Scan for the cell matching the given text and deliver its [x, y] coordinate at center. 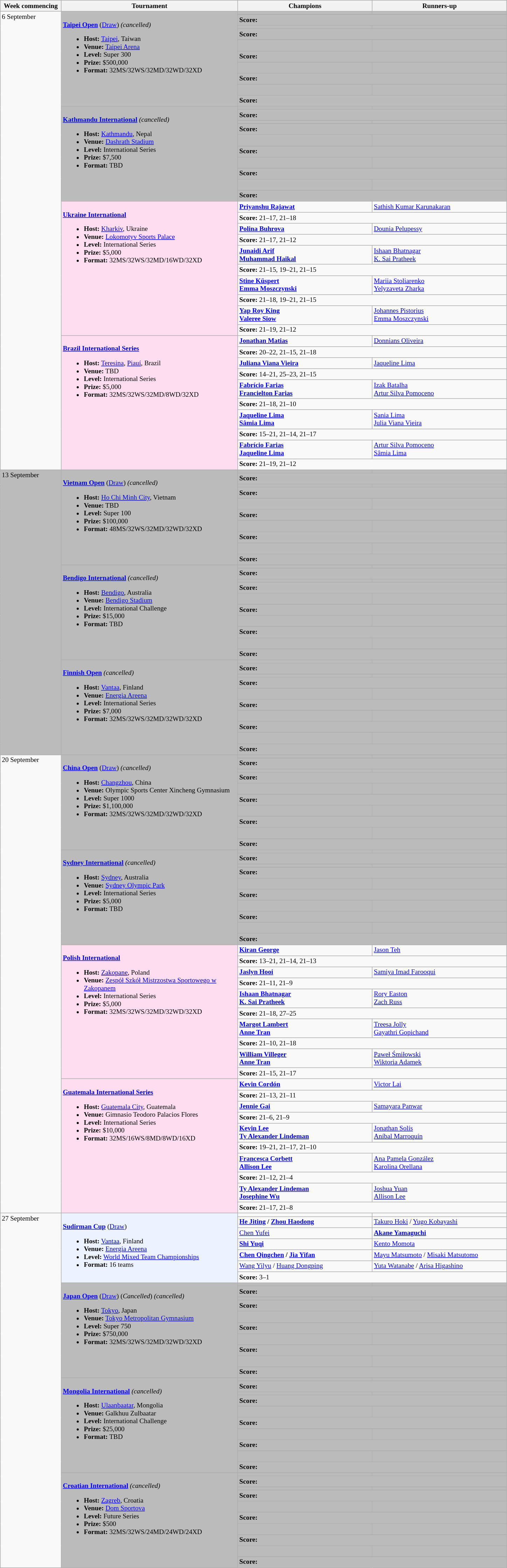
Rory Easton Zach Russ [439, 998]
Artur Silva Pomoceno Sâmia Lima [439, 449]
Score: 21–17, 21–8 [372, 1208]
Score: 14–21, 25–23, 21–15 [372, 374]
Champions [305, 6]
Jonathan Matias [305, 341]
Samayara Panwar [439, 1107]
Donnians Oliveira [439, 341]
Score: 21–18, 19–21, 21–15 [372, 300]
Week commencing [31, 6]
Score: 21–6, 21–9 [372, 1118]
Jaslyn Hooi [305, 972]
Wang Yilyu / Huang Dongping [305, 1266]
Mariia Stoliarenko Yelyzaveta Zharka [439, 285]
Score: 21–17, 21–18 [372, 218]
Brazil International SeriesHost: Teresina, Piauí, BrazilVenue: TBDLevel: International SeriesPrize: $5,000Format: 32MS/32WS/32MD/8WD/32XD [150, 403]
Jaqueline Lima [439, 363]
Tournament [150, 6]
Score: 15–21, 21–14, 21–17 [372, 434]
Ty Alexander Lindeman Josephine Wu [305, 1193]
Score: 21–18, 21–10 [372, 404]
Johannes Pistorius Emma Moszczynski [439, 315]
Score: 21–10, 21–18 [372, 1043]
Score: 21–18, 27–25 [372, 1013]
Score: 3–1 [372, 1277]
Stine Küspert Emma Moszczynski [305, 285]
Francesca Corbett Allison Lee [305, 1163]
Sathish Kumar Karunakaran [439, 207]
13 September [31, 612]
Kevin Lee Ty Alexander Lindeman [305, 1132]
Score: 21–12, 21–4 [372, 1178]
Score: 20–22, 21–15, 21–18 [372, 352]
Fabrício Farias Jaqueline Lima [305, 449]
Jonathan Solís Aníbal Marroquín [439, 1132]
Score: 19–21, 21–17, 21–10 [372, 1147]
Kento Momota [439, 1244]
Junaidi Arif Muhammad Haikal [305, 255]
20 September [31, 984]
Ukraine InternationalHost: Kharkiv, UkraineVenue: Lokomotyv Sports PalaceLevel: International SeriesPrize: $5,000Format: 32MS/32WS/32MD/16WD/32XD [150, 268]
He Jiting / Zhou Haodong [305, 1222]
Finnish Open (cancelled)Host: Vantaa, FinlandVenue: Energia AreenaLevel: International SeriesPrize: $7,000Format: 32MS/32WS/32MD/32WD/32XD [150, 707]
Shi Yuqi [305, 1244]
Chen Qingchen / Jia Yifan [305, 1255]
Score: 21–13, 21–11 [372, 1095]
Victor Lai [439, 1085]
Kathmandu International (cancelled)Host: Kathmandu, NepalVenue: Dashrath StadiumLevel: International SeriesPrize: $7,500Format: TBD [150, 154]
Kiran George [305, 950]
Joshua Yuan Allison Lee [439, 1193]
Mongolia International (cancelled)Host: Ulaanbaatar, MongoliaVenue: Galkhuu ZulbaatarLevel: International ChallengePrize: $25,000Format: TBD [150, 1425]
Croatian International (cancelled)Host: Zagreb, CroatiaVenue: Dom SportovaLevel: Future SeriesPrize: $500Format: 32MS/32WS/24MD/24WD/24XD [150, 1520]
Priyanshu Rajawat [305, 207]
Ana Pamela González Karolina Orellana [439, 1163]
Sania Lima Julia Viana Vieira [439, 419]
Samiya Imad Farooqui [439, 972]
William Villeger Anne Tran [305, 1058]
Kevin Cordón [305, 1085]
Score: 21–15, 21–17 [372, 1073]
Bendigo International (cancelled)Host: Bendigo, AustraliaVenue: Bendigo StadiumLevel: International ChallengePrize: $15,000Format: TBD [150, 612]
Takuro Hoki / Yugo Kobayashi [439, 1222]
Sydney International (cancelled)Host: Sydney, AustraliaVenue: Sydney Olympic ParkLevel: International SeriesPrize: $5,000Format: TBD [150, 897]
Fabrício Farias Francielton Farias [305, 389]
Jennie Gai [305, 1107]
Score: 21–17, 21–12 [372, 240]
Mayu Matsumoto / Misaki Matsutomo [439, 1255]
Margot Lambert Anne Tran [305, 1028]
Score: 21–11, 21–9 [372, 983]
Akane Yamaguchi [439, 1233]
27 September [31, 1390]
Juliana Viana Vieira [305, 363]
Izak Batalha Artur Silva Pomoceno [439, 389]
Dounia Pelupessy [439, 229]
6 September [31, 241]
Yuta Watanabe / Arisa Higashino [439, 1266]
Paweł Śmiłowski Wiktoria Adamek [439, 1058]
Chen Yufei [305, 1233]
Treesa Jolly Gayathri Gopichand [439, 1028]
Vietnam Open (Draw) (cancelled)Host: Ho Chi Minh City, VietnamVenue: TBDLevel: Super 100Prize: $100,000Format: 48MS/32WS/32MD/32WD/32XD [150, 517]
Score: 13–21, 21–14, 21–13 [372, 961]
Sudirman Cup (Draw)Host: Vantaa, FinlandVenue: Energia AreenaLevel: World Mixed Team ChampionshipsFormat: 16 teams [150, 1248]
Polina Buhrova [305, 229]
Jaqueline Lima Sâmia Lima [305, 419]
Yap Roy King Valeree Siow [305, 315]
Score: 21–15, 19–21, 21–15 [372, 270]
Runners-up [439, 6]
Jason Teh [439, 950]
Taipei Open (Draw) (cancelled)Host: Taipei, TaiwanVenue: Taipei ArenaLevel: Super 300Prize: $500,000Format: 32MS/32WS/32MD/32WD/32XD [150, 59]
